Identify which cell holds the provided text, then report its (x, y) central coordinate. 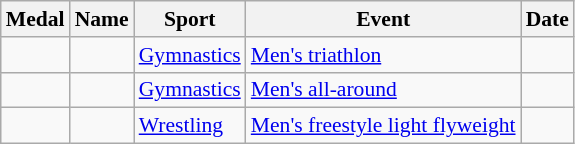
Medal (36, 19)
Men's freestyle light flyweight (384, 126)
Date (548, 19)
Wrestling (190, 126)
Men's all-around (384, 90)
Sport (190, 19)
Name (102, 19)
Men's triathlon (384, 55)
Event (384, 19)
